Pinpoint the cell where the given text exists, returning its [x, y] midpoint coordinate. 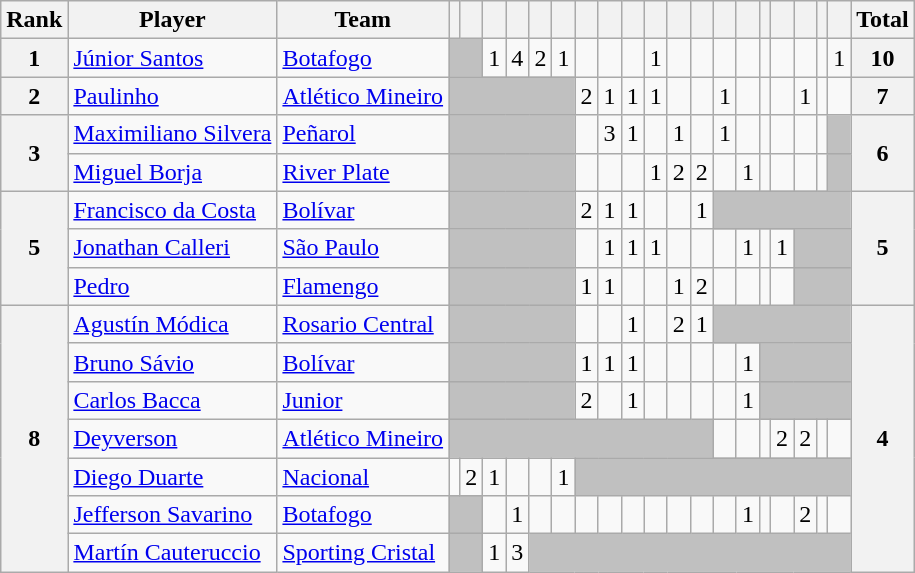
Agustín Módica [172, 324]
Team [363, 20]
Rosario Central [363, 324]
Peñarol [363, 134]
Pedro [172, 286]
Total [883, 20]
Martín Cauteruccio [172, 553]
10 [883, 58]
Carlos Bacca [172, 400]
Maximiliano Silvera [172, 134]
Diego Duarte [172, 477]
Bruno Sávio [172, 362]
Nacional [363, 477]
River Plate [363, 172]
8 [34, 438]
Deyverson [172, 438]
Flamengo [363, 286]
Player [172, 20]
Jonathan Calleri [172, 248]
Jefferson Savarino [172, 515]
Júnior Santos [172, 58]
Junior [363, 400]
Francisco da Costa [172, 210]
6 [883, 153]
Paulinho [172, 96]
Sporting Cristal [363, 553]
Miguel Borja [172, 172]
São Paulo [363, 248]
Rank [34, 20]
7 [883, 96]
